From the cell containing the given text, extract its center point as (X, Y) coordinate. 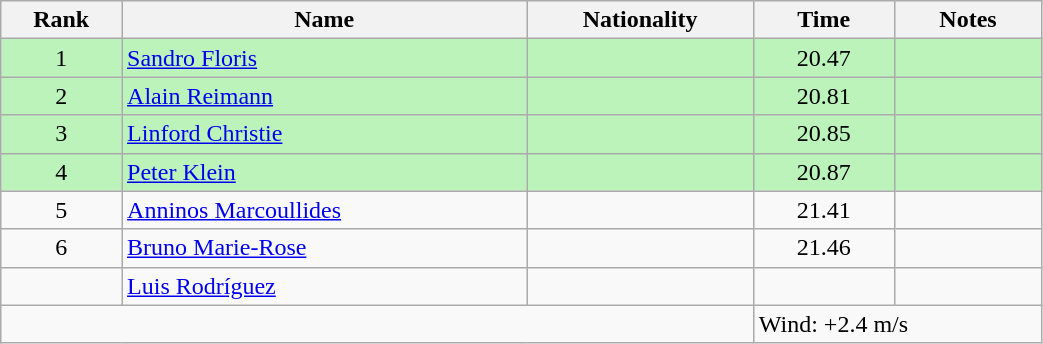
4 (62, 172)
20.87 (824, 172)
21.46 (824, 248)
1 (62, 58)
21.41 (824, 210)
6 (62, 248)
20.85 (824, 134)
Linford Christie (324, 134)
Sandro Floris (324, 58)
20.47 (824, 58)
Alain Reimann (324, 96)
Anninos Marcoullides (324, 210)
Luis Rodríguez (324, 286)
2 (62, 96)
5 (62, 210)
Notes (968, 20)
20.81 (824, 96)
Bruno Marie-Rose (324, 248)
Wind: +2.4 m/s (898, 324)
Name (324, 20)
Time (824, 20)
Nationality (640, 20)
Peter Klein (324, 172)
3 (62, 134)
Rank (62, 20)
